From the cell containing the given text, extract its center point as [X, Y] coordinate. 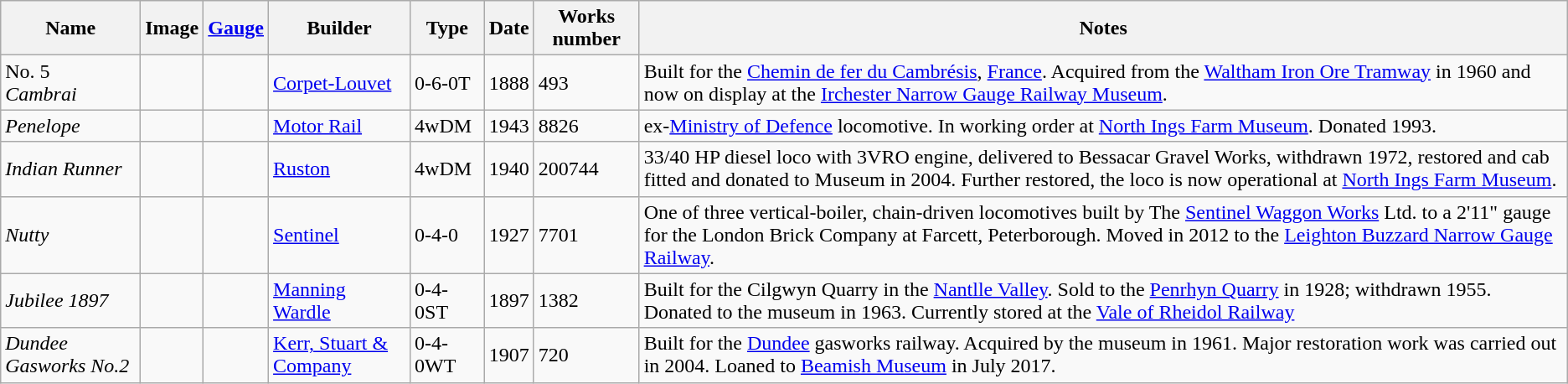
Penelope [70, 126]
ex-Ministry of Defence locomotive. In working order at North Ings Farm Museum. Donated 1993. [1103, 126]
Ruston [340, 169]
493 [586, 82]
1943 [509, 126]
Image [173, 29]
7701 [586, 235]
1897 [509, 300]
Dundee Gasworks No.2 [70, 355]
Type [447, 29]
Nutty [70, 235]
Motor Rail [340, 126]
No. 5Cambrai [70, 82]
Notes [1103, 29]
0-6-0T [447, 82]
Indian Runner [70, 169]
Date [509, 29]
Jubilee 1897 [70, 300]
Manning Wardle [340, 300]
Name [70, 29]
0-4-0WT [447, 355]
Kerr, Stuart & Company [340, 355]
200744 [586, 169]
720 [586, 355]
Gauge [236, 29]
Sentinel [340, 235]
0-4-0 [447, 235]
1907 [509, 355]
1888 [509, 82]
1940 [509, 169]
Builder [340, 29]
1382 [586, 300]
Corpet-Louvet [340, 82]
Works number [586, 29]
1927 [509, 235]
0-4-0ST [447, 300]
8826 [586, 126]
